Return (X, Y) of the center of cell containing provided text 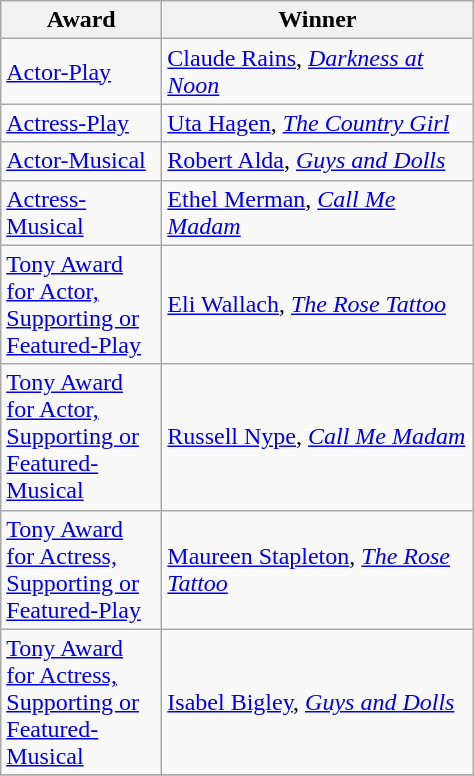
Uta Hagen, The Country Girl (318, 123)
Tony Award for Actor, Supporting or Featured-Musical (82, 437)
Winner (318, 20)
Isabel Bigley, Guys and Dolls (318, 702)
Actor-Play (82, 72)
Eli Wallach, The Rose Tattoo (318, 304)
Actress-Play (82, 123)
Ethel Merman, Call Me Madam (318, 212)
Claude Rains, Darkness at Noon (318, 72)
Actor-Musical (82, 161)
Tony Award for Actor, Supporting or Featured-Play (82, 304)
Actress-Musical (82, 212)
Tony Award for Actress, Supporting or Featured-Play (82, 570)
Award (82, 20)
Tony Award for Actress, Supporting or Featured-Musical (82, 702)
Russell Nype, Call Me Madam (318, 437)
Maureen Stapleton, The Rose Tattoo (318, 570)
Robert Alda, Guys and Dolls (318, 161)
